For the text-containing cell, return its midpoint in [x, y] coordinate format. 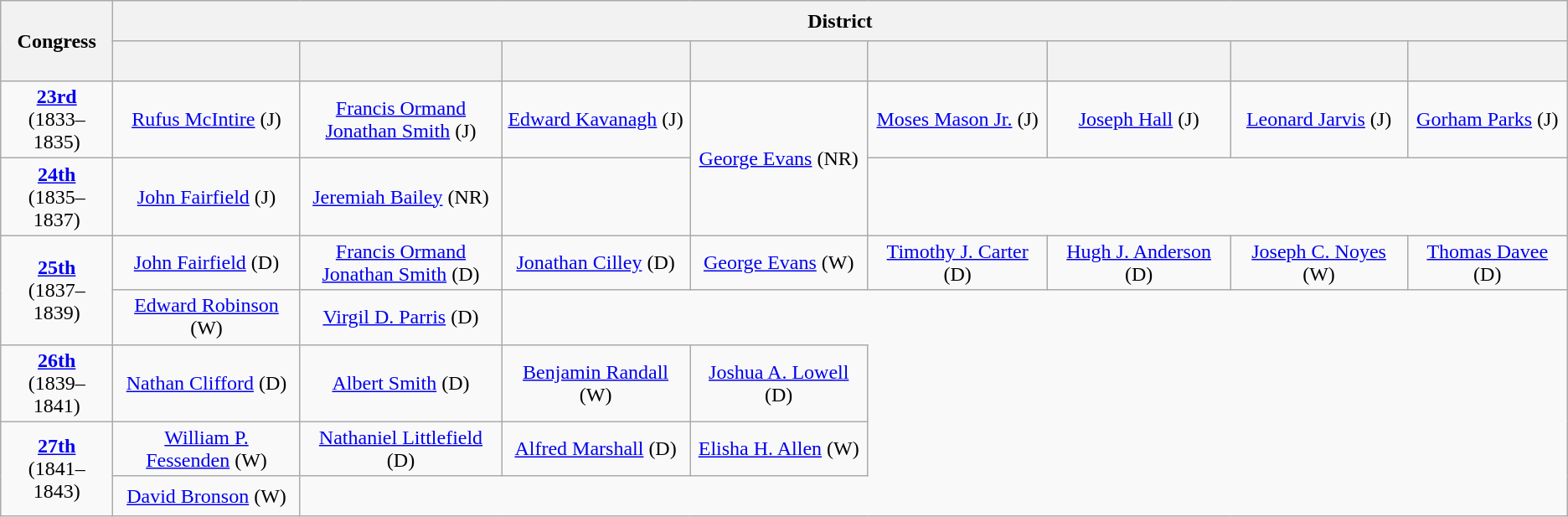
Nathaniel Littlefield (D) [400, 449]
Timothy J. Carter (D) [958, 263]
Jeremiah Bailey (NR) [400, 197]
Francis OrmandJonathan Smith (D) [400, 263]
David Bronson (W) [207, 496]
Francis OrmandJonathan Smith (J) [400, 120]
Jonathan Cilley (D) [596, 263]
Edward Kavanagh (J) [596, 120]
George Evans (NR) [779, 158]
Leonard Jarvis (J) [1318, 120]
23rd(1833–1835) [57, 120]
Thomas Davee (D) [1488, 263]
John Fairfield (D) [207, 263]
William P.Fessenden (W) [207, 449]
District [841, 21]
25th(1837–1839) [57, 290]
Joseph C. Noyes (W) [1318, 263]
Elisha H. Allen (W) [779, 449]
Joseph Hall (J) [1138, 120]
26th(1839–1841) [57, 383]
Congress [57, 41]
John Fairfield (J) [207, 197]
Gorham Parks (J) [1488, 120]
Moses Mason Jr. (J) [958, 120]
Edward Robinson (W) [207, 317]
24th(1835–1837) [57, 197]
Albert Smith (D) [400, 383]
Joshua A. Lowell (D) [779, 383]
27th(1841–1843) [57, 469]
Rufus McIntire (J) [207, 120]
Virgil D. Parris (D) [400, 317]
George Evans (W) [779, 263]
Benjamin Randall (W) [596, 383]
Alfred Marshall (D) [596, 449]
Hugh J. Anderson (D) [1138, 263]
Nathan Clifford (D) [207, 383]
